Determine the (X, Y) coordinate at the center of the cell enclosing the given text.  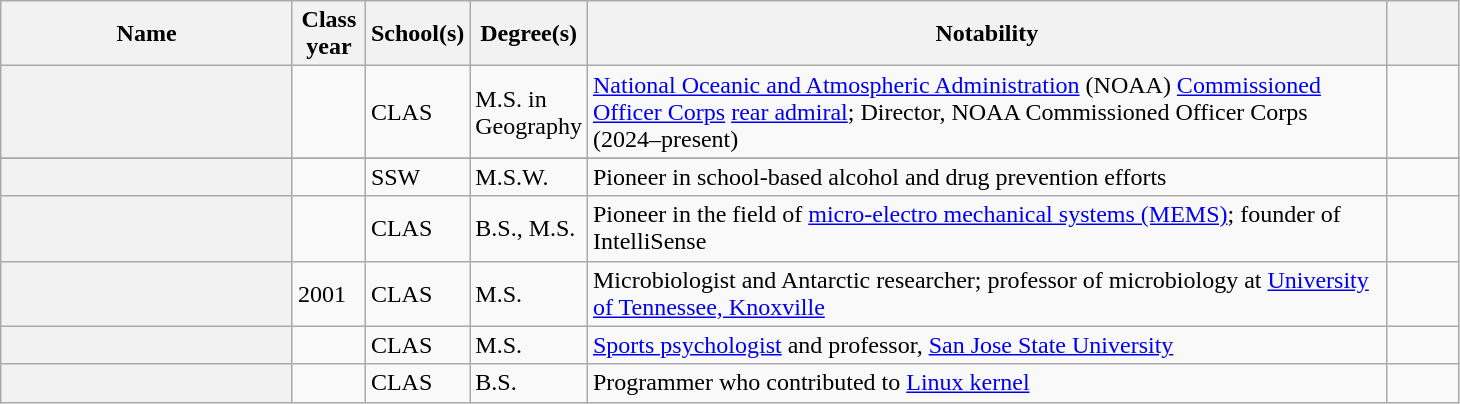
B.S. (529, 383)
M.S.W. (529, 177)
Microbiologist and Antarctic researcher; professor of microbiology at University of Tennessee, Knoxville (986, 294)
Pioneer in school-based alcohol and drug prevention efforts (986, 177)
2001 (328, 294)
B.S., M.S. (529, 228)
Degree(s) (529, 34)
SSW (417, 177)
Notability (986, 34)
Class year (328, 34)
Pioneer in the field of micro-electro mechanical systems (MEMS); founder of IntelliSense (986, 228)
M.S. in Geography (529, 112)
Sports psychologist and professor, San Jose State University (986, 345)
School(s) (417, 34)
Name (147, 34)
Programmer who contributed to Linux kernel (986, 383)
